Extract the [X, Y] coordinate from the center of the cell holding the provided text.  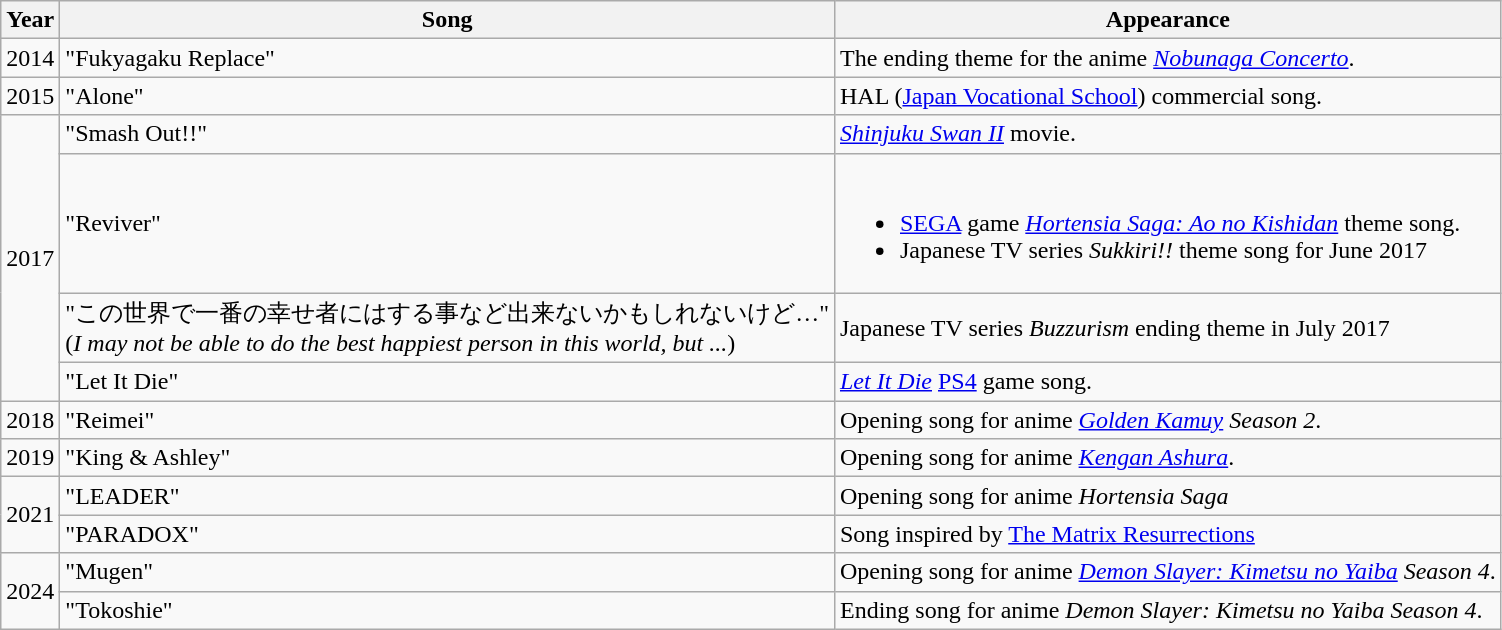
"Fukyagaku Replace" [448, 58]
2014 [30, 58]
"LEADER" [448, 496]
Opening song for anime Golden Kamuy Season 2. [1168, 420]
Appearance [1168, 20]
"Alone" [448, 96]
"この世界で一番の幸せ者にはする事など出来ないかもしれないけど…"(I may not be able to do the best happiest person in this world, but ...) [448, 328]
"Tokoshie" [448, 610]
Let It Die PS4 game song. [1168, 382]
"Reviver" [448, 223]
"Reimei" [448, 420]
2018 [30, 420]
HAL (Japan Vocational School) commercial song. [1168, 96]
SEGA game Hortensia Saga: Ao no Kishidan theme song.Japanese TV series Sukkiri!! theme song for June 2017 [1168, 223]
2021 [30, 515]
2019 [30, 458]
"Let It Die" [448, 382]
Song [448, 20]
Shinjuku Swan II movie. [1168, 134]
Ending song for anime Demon Slayer: Kimetsu no Yaiba Season 4. [1168, 610]
"Smash Out!!" [448, 134]
2024 [30, 591]
Year [30, 20]
Opening song for anime Hortensia Saga [1168, 496]
Japanese TV series Buzzurism ending theme in July 2017 [1168, 328]
"King & Ashley" [448, 458]
"PARADOX" [448, 534]
Opening song for anime Demon Slayer: Kimetsu no Yaiba Season 4. [1168, 572]
The ending theme for the anime Nobunaga Concerto. [1168, 58]
Song inspired by The Matrix Resurrections [1168, 534]
2015 [30, 96]
2017 [30, 258]
"Mugen" [448, 572]
Opening song for anime Kengan Ashura. [1168, 458]
